Determine the (x, y) coordinate at the center of the cell enclosing the given text.  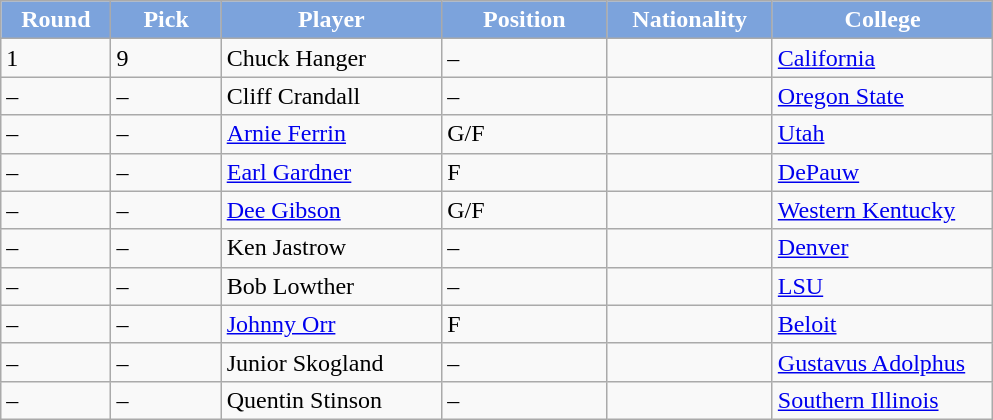
Utah (882, 134)
LSU (882, 286)
Oregon State (882, 96)
Player (331, 20)
Denver (882, 248)
1 (56, 58)
Quentin Stinson (331, 400)
Western Kentucky (882, 210)
California (882, 58)
Round (56, 20)
Arnie Ferrin (331, 134)
Gustavus Adolphus (882, 362)
Position (524, 20)
Southern Illinois (882, 400)
Chuck Hanger (331, 58)
Nationality (690, 20)
Dee Gibson (331, 210)
Earl Gardner (331, 172)
Beloit (882, 324)
Pick (166, 20)
Bob Lowther (331, 286)
Johnny Orr (331, 324)
Ken Jastrow (331, 248)
Cliff Crandall (331, 96)
9 (166, 58)
DePauw (882, 172)
College (882, 20)
Junior Skogland (331, 362)
